From the cell containing the given text, extract its center point as [x, y] coordinate. 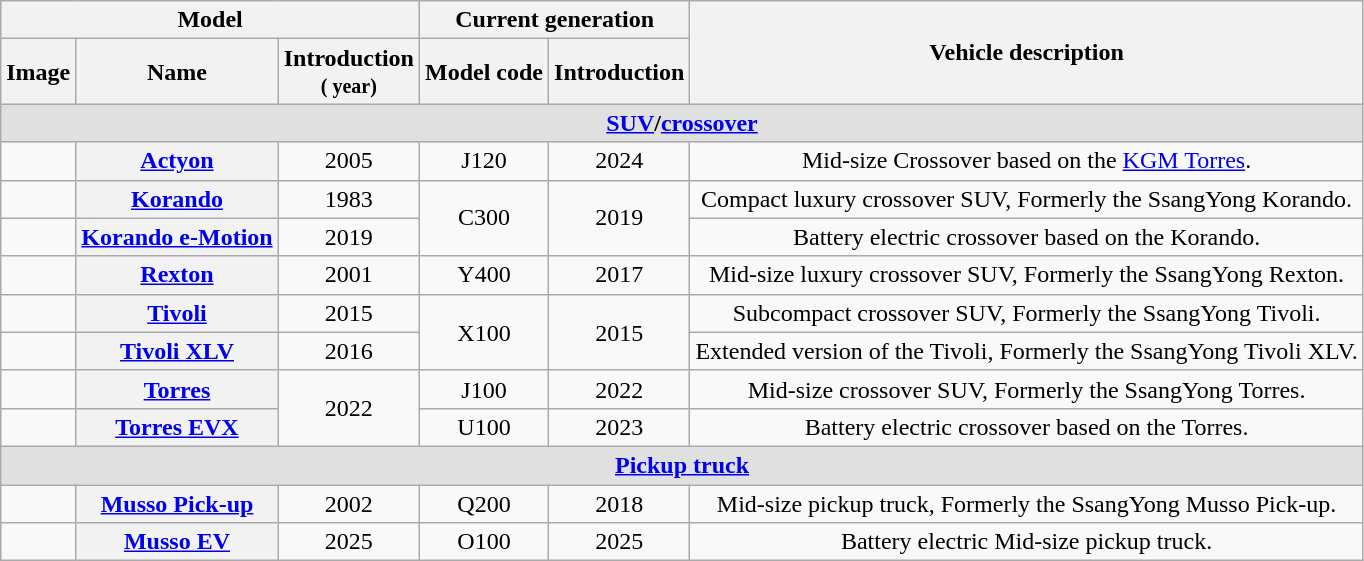
J120 [484, 161]
1983 [348, 199]
Y400 [484, 275]
J100 [484, 389]
Model [210, 20]
Compact luxury crossover SUV, Formerly the SsangYong Korando. [1026, 199]
Korando e-Motion [177, 237]
Name [177, 72]
Extended version of the Tivoli, Formerly the SsangYong Tivoli XLV. [1026, 351]
Subcompact crossover SUV, Formerly the SsangYong Tivoli. [1026, 313]
Musso EV [177, 542]
Introduction [620, 72]
Tivoli XLV [177, 351]
Introduction( year) [348, 72]
2005 [348, 161]
Image [38, 72]
Mid-size luxury crossover SUV, Formerly the SsangYong Rexton. [1026, 275]
2023 [620, 427]
Current generation [555, 20]
SUV/crossover [682, 123]
Tivoli [177, 313]
Rexton [177, 275]
O100 [484, 542]
2016 [348, 351]
Pickup truck [682, 465]
Mid-size pickup truck, Formerly the SsangYong Musso Pick-up. [1026, 503]
Model code [484, 72]
X100 [484, 332]
Battery electric Mid-size pickup truck. [1026, 542]
2018 [620, 503]
Torres EVX [177, 427]
Actyon [177, 161]
Musso Pick-up [177, 503]
2017 [620, 275]
2002 [348, 503]
Torres [177, 389]
Battery electric crossover based on the Korando. [1026, 237]
Q200 [484, 503]
2001 [348, 275]
Battery electric crossover based on the Torres. [1026, 427]
2024 [620, 161]
Korando [177, 199]
C300 [484, 218]
Mid-size crossover SUV, Formerly the SsangYong Torres. [1026, 389]
Vehicle description [1026, 52]
U100 [484, 427]
Mid-size Crossover based on the KGM Torres. [1026, 161]
